Return the [X, Y] coordinate for the center point of the cell that contains the specified text.  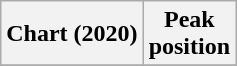
Peakposition [189, 34]
Chart (2020) [72, 34]
